Output the [x, y] coordinate of the center of the cell containing the given text.  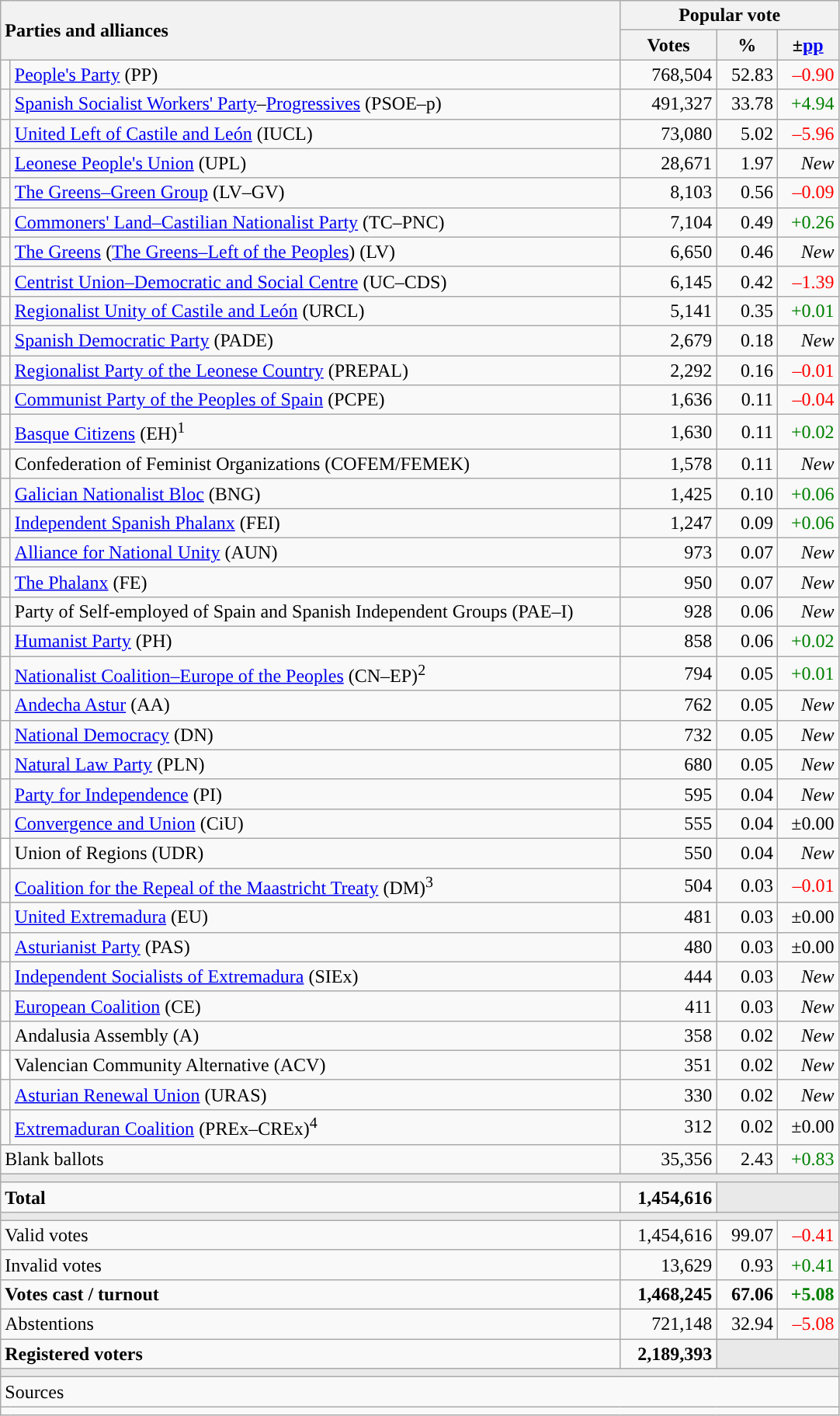
0.49 [747, 222]
858 [668, 642]
411 [668, 1006]
–5.08 [807, 1324]
721,148 [668, 1324]
33.78 [747, 104]
491,327 [668, 104]
0.10 [747, 493]
1,636 [668, 400]
2,679 [668, 340]
0.35 [747, 311]
504 [668, 885]
Sources [419, 1392]
950 [668, 582]
Andalusia Assembly (A) [315, 1035]
Party of Self-employed of Spain and Spanish Independent Groups (PAE–I) [315, 611]
Alliance for National Unity (AUN) [315, 552]
73,080 [668, 134]
13,629 [668, 1265]
1,468,245 [668, 1294]
Confederation of Feminist Organizations (COFEM/FEMEK) [315, 464]
Andecha Astur (AA) [315, 705]
–1.39 [807, 281]
Galician Nationalist Bloc (BNG) [315, 493]
28,671 [668, 163]
768,504 [668, 75]
+0.41 [807, 1265]
1,247 [668, 523]
The Phalanx (FE) [315, 582]
+0.83 [807, 1159]
2.43 [747, 1159]
67.06 [747, 1294]
358 [668, 1035]
0.09 [747, 523]
5.02 [747, 134]
Spanish Democratic Party (PADE) [315, 340]
Leonese People's Union (UPL) [315, 163]
Valid votes [311, 1235]
6,145 [668, 281]
5,141 [668, 311]
United Extremadura (EU) [315, 917]
928 [668, 611]
1.97 [747, 163]
595 [668, 794]
European Coalition (CE) [315, 1006]
2,292 [668, 371]
Valencian Community Alternative (ACV) [315, 1065]
The Greens–Green Group (LV–GV) [315, 193]
555 [668, 823]
Registered voters [311, 1354]
Votes [668, 45]
973 [668, 552]
444 [668, 976]
32.94 [747, 1324]
Extremaduran Coalition (PREx–CREx)4 [315, 1128]
550 [668, 853]
% [747, 45]
680 [668, 764]
Blank ballots [311, 1159]
8,103 [668, 193]
1,578 [668, 464]
Abstentions [311, 1324]
±pp [807, 45]
0.16 [747, 371]
Votes cast / turnout [311, 1294]
762 [668, 705]
0.46 [747, 252]
0.42 [747, 281]
Asturianist Party (PAS) [315, 947]
35,356 [668, 1159]
794 [668, 674]
312 [668, 1128]
Parties and alliances [311, 30]
Natural Law Party (PLN) [315, 764]
1,630 [668, 432]
0.56 [747, 193]
Union of Regions (UDR) [315, 853]
0.18 [747, 340]
Coalition for the Repeal of the Maastricht Treaty (DM)3 [315, 885]
Regionalist Unity of Castile and León (URCL) [315, 311]
The Greens (The Greens–Left of the Peoples) (LV) [315, 252]
6,650 [668, 252]
+4.94 [807, 104]
Commoners' Land–Castilian Nationalist Party (TC–PNC) [315, 222]
Party for Independence (PI) [315, 794]
Independent Socialists of Extremadura (SIEx) [315, 976]
Asturian Renewal Union (URAS) [315, 1094]
480 [668, 947]
0.93 [747, 1265]
National Democracy (DN) [315, 735]
481 [668, 917]
Centrist Union–Democratic and Social Centre (UC–CDS) [315, 281]
–5.96 [807, 134]
+5.08 [807, 1294]
+0.26 [807, 222]
United Left of Castile and León (IUCL) [315, 134]
99.07 [747, 1235]
Basque Citizens (EH)1 [315, 432]
–0.09 [807, 193]
330 [668, 1094]
People's Party (PP) [315, 75]
7,104 [668, 222]
Popular vote [730, 16]
351 [668, 1065]
Spanish Socialist Workers' Party–Progressives (PSOE–p) [315, 104]
–0.90 [807, 75]
Nationalist Coalition–Europe of the Peoples (CN–EP)2 [315, 674]
Regionalist Party of the Leonese Country (PREPAL) [315, 371]
Humanist Party (PH) [315, 642]
Independent Spanish Phalanx (FEI) [315, 523]
2,189,393 [668, 1354]
Invalid votes [311, 1265]
52.83 [747, 75]
–0.41 [807, 1235]
1,425 [668, 493]
–0.04 [807, 400]
Total [311, 1197]
732 [668, 735]
Convergence and Union (CiU) [315, 823]
Communist Party of the Peoples of Spain (PCPE) [315, 400]
